Extract the [x, y] coordinate from the center of the cell holding the provided text.  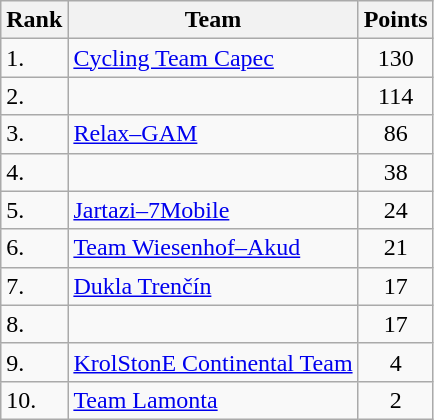
6. [34, 248]
10. [34, 400]
24 [396, 210]
8. [34, 324]
Team [213, 20]
5. [34, 210]
2 [396, 400]
3. [34, 134]
2. [34, 96]
Points [396, 20]
Team Wiesenhof–Akud [213, 248]
4 [396, 362]
Team Lamonta [213, 400]
Jartazi–7Mobile [213, 210]
KrolStonE Continental Team [213, 362]
Rank [34, 20]
21 [396, 248]
86 [396, 134]
7. [34, 286]
4. [34, 172]
Cycling Team Capec [213, 58]
1. [34, 58]
Relax–GAM [213, 134]
38 [396, 172]
9. [34, 362]
Dukla Trenčín [213, 286]
130 [396, 58]
114 [396, 96]
